From the cell containing the given text, extract its center point as (X, Y) coordinate. 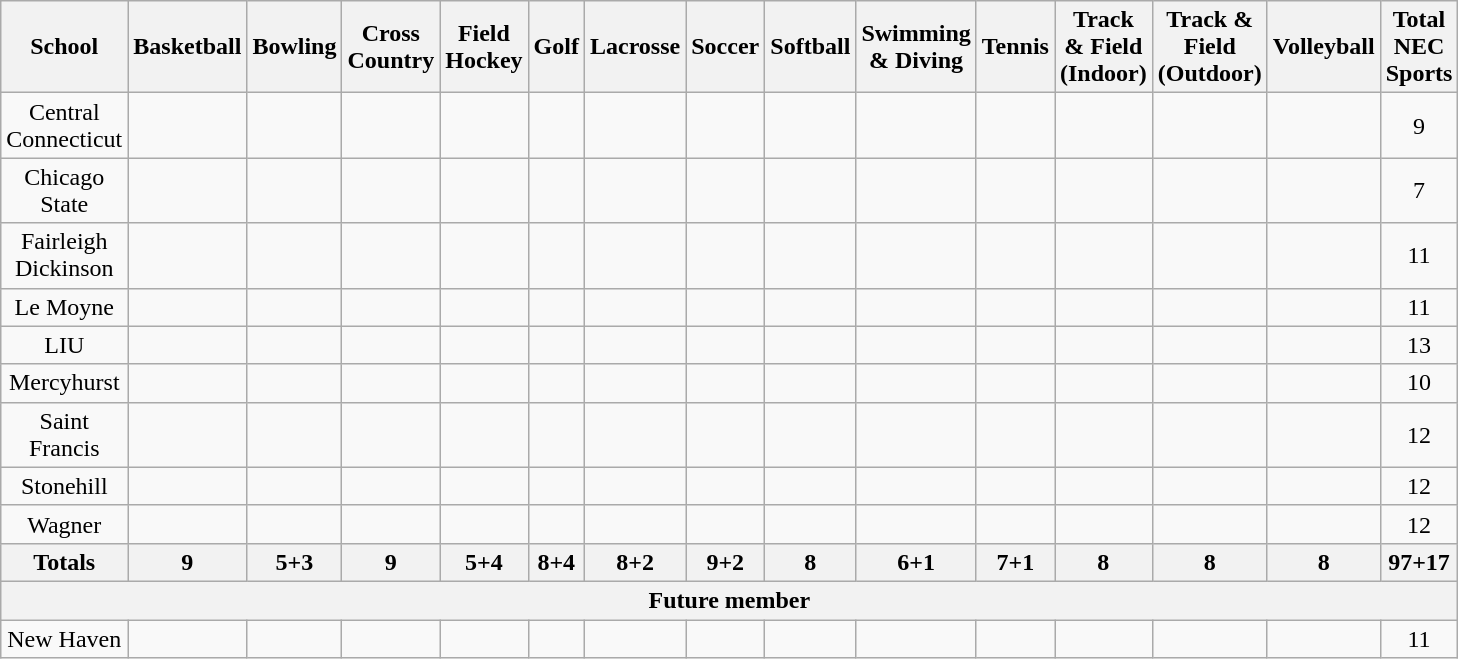
Totals (64, 562)
Stonehill (64, 486)
Total NECSports (1419, 47)
Swimming & Diving (916, 47)
7+1 (1015, 562)
5+3 (294, 562)
LIU (64, 345)
CrossCountry (391, 47)
Softball (810, 47)
Basketball (188, 47)
Wagner (64, 524)
8+2 (634, 562)
Field Hockey (484, 47)
Saint Francis (64, 434)
Golf (556, 47)
10 (1419, 383)
13 (1419, 345)
97+17 (1419, 562)
8+4 (556, 562)
Mercyhurst (64, 383)
6+1 (916, 562)
5+4 (484, 562)
Volleyball (1324, 47)
Future member (730, 600)
7 (1419, 190)
Tennis (1015, 47)
Bowling (294, 47)
Track & Field(Indoor) (1103, 47)
New Haven (64, 639)
Soccer (726, 47)
Chicago State (64, 190)
Fairleigh Dickinson (64, 256)
9+2 (726, 562)
Track & Field(Outdoor) (1210, 47)
School (64, 47)
Le Moyne (64, 307)
Lacrosse (634, 47)
Central Connecticut (64, 126)
